Locate the cell with the specified text and output its [X, Y] center coordinate. 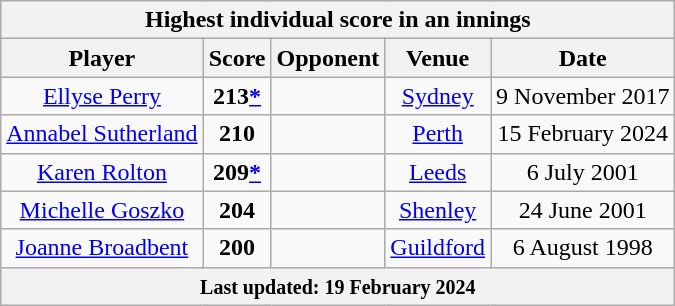
213* [237, 96]
Venue [438, 58]
Annabel Sutherland [102, 134]
210 [237, 134]
Ellyse Perry [102, 96]
24 June 2001 [583, 210]
Opponent [328, 58]
Last updated: 19 February 2024 [338, 286]
Sydney [438, 96]
209* [237, 172]
Score [237, 58]
Michelle Goszko [102, 210]
Shenley [438, 210]
6 August 1998 [583, 248]
Guildford [438, 248]
Karen Rolton [102, 172]
15 February 2024 [583, 134]
Joanne Broadbent [102, 248]
Perth [438, 134]
9 November 2017 [583, 96]
Player [102, 58]
200 [237, 248]
Leeds [438, 172]
Highest individual score in an innings [338, 20]
6 July 2001 [583, 172]
204 [237, 210]
Date [583, 58]
